Provide the (X, Y) coordinate of the cell's center where the given text is located.  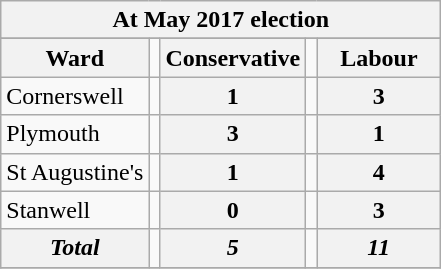
Conservative (233, 58)
Plymouth (75, 134)
Stanwell (75, 210)
Ward (75, 58)
St Augustine's (75, 172)
11 (379, 248)
Total (75, 248)
5 (233, 248)
Cornerswell (75, 96)
4 (379, 172)
Labour (379, 58)
At May 2017 election (221, 20)
0 (233, 210)
